Find where the given text appears and provide that cell's center as [X, Y] coordinate. 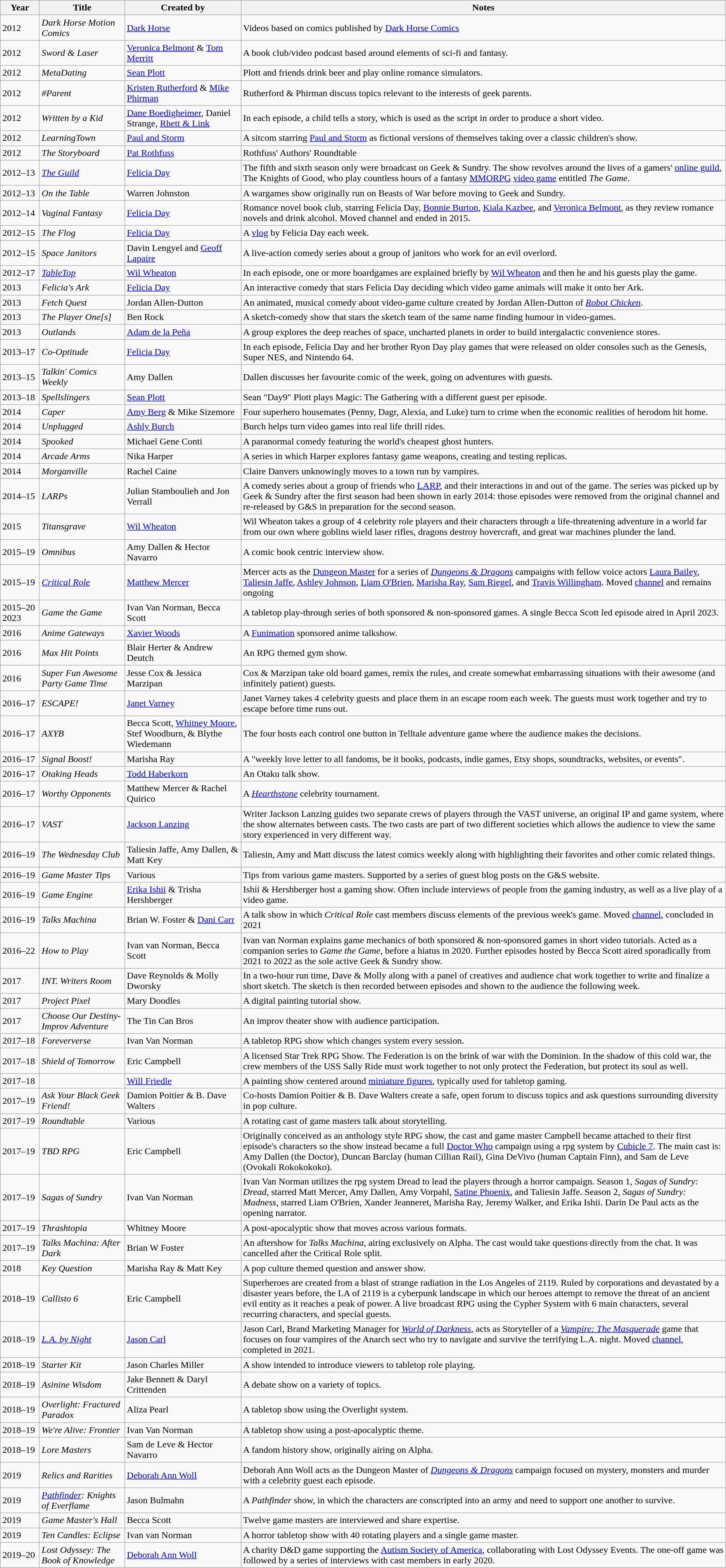
Marisha Ray & Matt Key [183, 1268]
Whitney Moore [183, 1228]
Foreververse [82, 1041]
A sitcom starring Paul and Storm as fictional versions of themselves taking over a classic children's show. [483, 138]
An interactive comedy that stars Felicia Day deciding which video game animals will make it onto her Ark. [483, 288]
Talks Machina [82, 920]
Super Fun Awesome Party Game Time [82, 678]
TBD RPG [82, 1151]
Game the Game [82, 613]
A group explores the deep reaches of space, uncharted planets in order to build intergalactic convenience stores. [483, 332]
Vaginal Fantasy [82, 213]
Brian W. Foster & Dani Carr [183, 920]
L.A. by Night [82, 1339]
Written by a Kid [82, 118]
Unplugged [82, 427]
A fandom history show, originally airing on Alpha. [483, 1450]
The Flog [82, 233]
Ivan Van Norman, Becca Scott [183, 613]
Jason Carl [183, 1339]
Morganville [82, 471]
Will Friedle [183, 1081]
A tabletop RPG show which changes system every session. [483, 1041]
Cox & Marzipan take old board games, remix the rules, and create somewhat embarrassing situations with their awesome (and infinitely patient) guests. [483, 678]
Talks Machina: After Dark [82, 1248]
2013–18 [20, 397]
Erika Ishii & Trisha Hershberger [183, 894]
Callisto 6 [82, 1298]
Roundtable [82, 1121]
Julian Stamboulieh and Jon Verrall [183, 496]
Ask Your Black Geek Friend! [82, 1101]
Mary Doodles [183, 1001]
Becca Scott [183, 1520]
A tabletop show using the Overlight system. [483, 1410]
Marisha Ray [183, 759]
A comic book centric interview show. [483, 551]
Sword & Laser [82, 53]
A wargames show originally run on Beasts of War before moving to Geek and Sundry. [483, 193]
Felicia's Ark [82, 288]
Ivan van Norman [183, 1535]
A pop culture themed question and answer show. [483, 1268]
ESCAPE! [82, 704]
2012–17 [20, 273]
Game Master Tips [82, 875]
Rachel Caine [183, 471]
Max Hit Points [82, 653]
Created by [183, 8]
Game Engine [82, 894]
Jake Bennett & Daryl Crittenden [183, 1385]
On the Table [82, 193]
2016–22 [20, 950]
A post-apocalyptic show that moves across various formats. [483, 1228]
Caper [82, 412]
Dave Reynolds & Molly Dworsky [183, 981]
An Otaku talk show. [483, 774]
Jackson Lanzing [183, 824]
A debate show on a variety of topics. [483, 1385]
Rutherford & Phirman discuss topics relevant to the interests of geek parents. [483, 93]
Amy Berg & Mike Sizemore [183, 412]
Taliesin, Amy and Matt discuss the latest comics weekly along with highlighting their favorites and other comic related things. [483, 855]
Space Janitors [82, 253]
Otaking Heads [82, 774]
LARPs [82, 496]
Year [20, 8]
A tabletop play-through series of both sponsored & non-sponsored games. A single Becca Scott led episode aired in April 2023. [483, 613]
Videos based on comics published by Dark Horse Comics [483, 28]
2013–17 [20, 352]
A sketch-comedy show that stars the sketch team of the same name finding humour in video-games. [483, 317]
In each episode, a child tells a story, which is used as the script in order to produce a short video. [483, 118]
How to Play [82, 950]
Xavier Woods [183, 633]
Relics and Rarities [82, 1475]
Brian W Foster [183, 1248]
Ashly Burch [183, 427]
Talkin' Comics Weekly [82, 377]
A digital painting tutorial show. [483, 1001]
Ten Candles: Eclipse [82, 1535]
Omnibus [82, 551]
A Funimation sponsored anime talkshow. [483, 633]
2018 [20, 1268]
Worthy Opponents [82, 794]
2015 [20, 527]
Overlight: Fractured Paradox [82, 1410]
A rotating cast of game masters talk about storytelling. [483, 1121]
Jesse Cox & Jessica Marzipan [183, 678]
Pat Rothfuss [183, 153]
Ishii & Hershberger host a gaming show. Often include interviews of people from the gaming industry, as well as a live play of a video game. [483, 894]
Twelve game masters are interviewed and share expertise. [483, 1520]
Warren Johnston [183, 193]
Kristen Rutherford & Mike Phirman [183, 93]
Amy Dallen & Hector Navarro [183, 551]
Amy Dallen [183, 377]
Title [82, 8]
Veronica Belmont & Tom Merritt [183, 53]
A live-action comedy series about a group of janitors who work for an evil overlord. [483, 253]
Blair Herter & Andrew Deutch [183, 653]
Sean "Day9" Plott plays Magic: The Gathering with a different guest per episode. [483, 397]
Paul and Storm [183, 138]
Dark Horse [183, 28]
Ben Rock [183, 317]
Janet Varney [183, 704]
The Tin Can Bros [183, 1021]
Plott and friends drink beer and play online romance simulators. [483, 73]
A talk show in which Critical Role cast members discuss elements of the previous week's game. Moved channel, concluded in 2021 [483, 920]
The Wednesday Club [82, 855]
Aliza Pearl [183, 1410]
A "weekly love letter to all fandoms, be it books, podcasts, indie games, Etsy shops, soundtracks, websites, or events". [483, 759]
#Parent [82, 93]
The Player One[s] [82, 317]
A Pathfinder show, in which the characters are conscripted into an army and need to support one another to survive. [483, 1500]
Matthew Mercer [183, 583]
2012–14 [20, 213]
Game Master's Hall [82, 1520]
A Hearthstone celebrity tournament. [483, 794]
Asinine Wisdom [82, 1385]
Shield of Tomorrow [82, 1061]
The four hosts each control one button in Telltale adventure game where the audience makes the decisions. [483, 734]
Outlands [82, 332]
We're Alive: Frontier [82, 1430]
VAST [82, 824]
A vlog by Felicia Day each week. [483, 233]
Damion Poitier & B. Dave Walters [183, 1101]
2013–15 [20, 377]
Titansgrave [82, 527]
Michael Gene Conti [183, 441]
Sam de Leve & Hector Navarro [183, 1450]
Co-Optitude [82, 352]
Claire Danvers unknowingly moves to a town run by vampires. [483, 471]
A book club/video podcast based around elements of sci-fi and fantasy. [483, 53]
Starter Kit [82, 1365]
Dark Horse Motion Comics [82, 28]
Thrashtopia [82, 1228]
Jason Bulmahn [183, 1500]
Dane Boedigheimer, Daniel Strange, Rhett & Link [183, 118]
Choose Our Destiny- Improv Adventure [82, 1021]
MetaDating [82, 73]
Jason Charles Miller [183, 1365]
Lost Odyssey: The Book of Knowledge [82, 1555]
The Guild [82, 173]
A tabletop show using a post-apocalyptic theme. [483, 1430]
A show intended to introduce viewers to tabletop role playing. [483, 1365]
Tips from various game masters. Supported by a series of guest blog posts on the G&S website. [483, 875]
Burch helps turn video games into real life thrill rides. [483, 427]
Fetch Quest [82, 303]
In each episode, one or more boardgames are explained briefly by Wil Wheaton and then he and his guests play the game. [483, 273]
Arcade Arms [82, 456]
Adam de la Peña [183, 332]
Dallen discusses her favourite comic of the week, going on adventures with guests. [483, 377]
An animated, musical comedy about video-game culture created by Jordan Allen-Dutton of Robot Chicken. [483, 303]
A horror tabletop show with 40 rotating players and a single game master. [483, 1535]
Lore Masters [82, 1450]
Pathfinder: Knights of Everflame [82, 1500]
Sagas of Sundry [82, 1198]
Key Question [82, 1268]
Spellslingers [82, 397]
Signal Boost! [82, 759]
2015–202023 [20, 613]
An RPG themed gym show. [483, 653]
The Storyboard [82, 153]
Davin Lengyel and Geoff Lapaire [183, 253]
AXYB [82, 734]
An improv theater show with audience participation. [483, 1021]
TableTop [82, 273]
Co-hosts Damion Poitier & B. Dave Walters create a safe, open forum to discuss topics and ask questions surrounding diversity in pop culture. [483, 1101]
A paranormal comedy featuring the world's cheapest ghost hunters. [483, 441]
A series in which Harper explores fantasy game weapons, creating and testing replicas. [483, 456]
A painting show centered around miniature figures, typically used for tabletop gaming. [483, 1081]
Spooked [82, 441]
Todd Haberkorn [183, 774]
Critical Role [82, 583]
LearningTown [82, 138]
Four superhero housemates (Penny, Dagr, Alexia, and Luke) turn to crime when the economic realities of herodom hit home. [483, 412]
Nika Harper [183, 456]
Becca Scott, Whitney Moore, Stef Woodburn, & Blythe Wiedemann [183, 734]
Ivan van Norman, Becca Scott [183, 950]
INT. Writers Room [82, 981]
2014–15 [20, 496]
Rothfuss' Authors' Roundtable [483, 153]
Matthew Mercer & Rachel Quirico [183, 794]
Jordan Allen-Dutton [183, 303]
2019–20 [20, 1555]
Notes [483, 8]
Anime Gateways [82, 633]
Taliesin Jaffe, Amy Dallen, & Matt Key [183, 855]
Project Pixel [82, 1001]
